Return [x, y] of the center of cell containing provided text 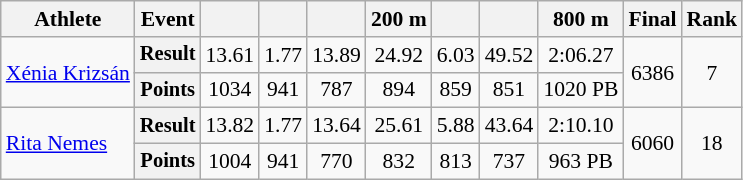
851 [510, 90]
859 [456, 90]
787 [336, 90]
800 m [580, 19]
18 [712, 144]
49.52 [510, 55]
737 [510, 162]
Athlete [68, 19]
Rank [712, 19]
13.89 [336, 55]
963 PB [580, 162]
1020 PB [580, 90]
1034 [230, 90]
832 [399, 162]
6.03 [456, 55]
13.82 [230, 126]
2:10.10 [580, 126]
Rita Nemes [68, 144]
43.64 [510, 126]
7 [712, 72]
Xénia Krizsán [68, 72]
5.88 [456, 126]
6386 [652, 72]
200 m [399, 19]
6060 [652, 144]
Final [652, 19]
13.64 [336, 126]
25.61 [399, 126]
13.61 [230, 55]
894 [399, 90]
2:06.27 [580, 55]
813 [456, 162]
1004 [230, 162]
770 [336, 162]
24.92 [399, 55]
Event [168, 19]
